Scan for the cell matching the given text and deliver its [X, Y] coordinate at center. 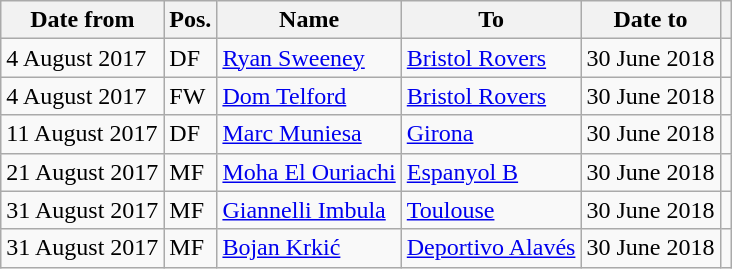
Pos. [190, 20]
Date to [650, 20]
Ryan Sweeney [309, 58]
Date from [82, 20]
To [491, 20]
FW [190, 96]
Marc Muniesa [309, 134]
11 August 2017 [82, 134]
Name [309, 20]
Dom Telford [309, 96]
Toulouse [491, 210]
Espanyol B [491, 172]
Bojan Krkić [309, 248]
Girona [491, 134]
Deportivo Alavés [491, 248]
21 August 2017 [82, 172]
Giannelli Imbula [309, 210]
Moha El Ouriachi [309, 172]
